Provide the [x, y] coordinate of the cell's center where the given text is located.  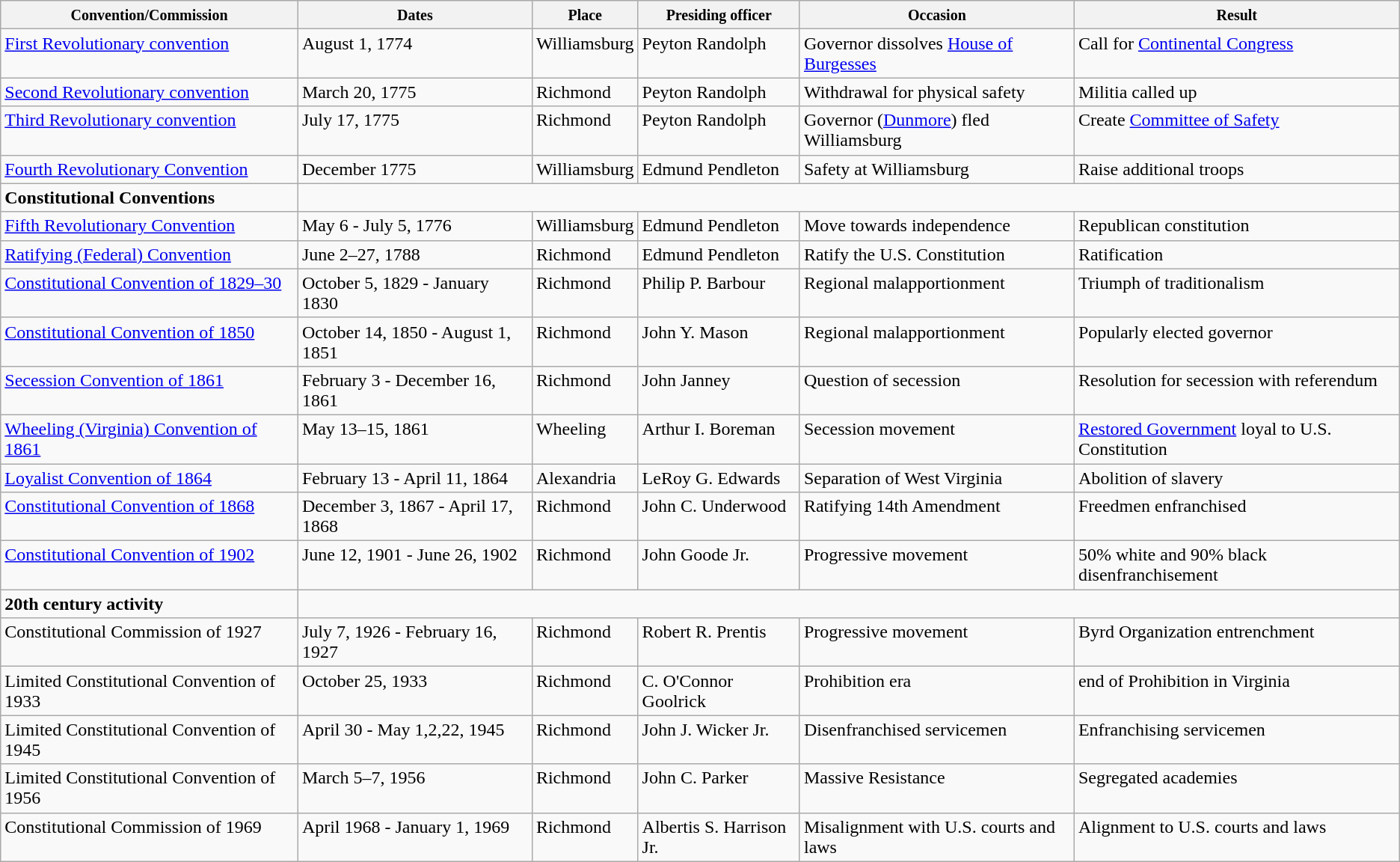
Philip P. Barbour [719, 293]
50% white and 90% black disenfranchisement [1237, 566]
April 30 - May 1,2,22, 1945 [414, 739]
July 7, 1926 - February 16, 1927 [414, 642]
June 2–27, 1788 [414, 254]
Robert R. Prentis [719, 642]
Constitutional Commission of 1927 [150, 642]
Disenfranchised servicemen [936, 739]
Dates [414, 15]
Republican constitution [1237, 226]
Limited Constitutional Convention of 1945 [150, 739]
Prohibition era [936, 691]
John Y. Mason [719, 341]
end of Prohibition in Virginia [1237, 691]
Segregated academies [1237, 789]
Raise additional troops [1237, 169]
Misalignment with U.S. courts and laws [936, 837]
October 14, 1850 - August 1, 1851 [414, 341]
Massive Resistance [936, 789]
Occasion [936, 15]
Call for Continental Congress [1237, 54]
Fifth Revolutionary Convention [150, 226]
Constitutional Convention of 1868 [150, 516]
John Goode Jr. [719, 566]
Ratifying 14th Amendment [936, 516]
Enfranchising servicemen [1237, 739]
Byrd Organization entrenchment [1237, 642]
LeRoy G. Edwards [719, 478]
Militia called up [1237, 92]
Albertis S. Harrison Jr. [719, 837]
Constitutional Conventions [150, 198]
Place [585, 15]
Freedmen enfranchised [1237, 516]
Second Revolutionary convention [150, 92]
Wheeling [585, 438]
Constitutional Commission of 1969 [150, 837]
Convention/Commission [150, 15]
Triumph of traditionalism [1237, 293]
Popularly elected governor [1237, 341]
Loyalist Convention of 1864 [150, 478]
Ratification [1237, 254]
October 5, 1829 - January 1830 [414, 293]
March 5–7, 1956 [414, 789]
Withdrawal for physical safety [936, 92]
Governor (Dunmore) fled Williamsburg [936, 130]
Question of secession [936, 391]
Fourth Revolutionary Convention [150, 169]
Resolution for secession with referendum [1237, 391]
July 17, 1775 [414, 130]
Constitutional Convention of 1829–30 [150, 293]
Secession Convention of 1861 [150, 391]
Arthur I. Boreman [719, 438]
Restored Government loyal to U.S. Constitution [1237, 438]
Wheeling (Virginia) Convention of 1861 [150, 438]
June 12, 1901 - June 26, 1902 [414, 566]
First Revolutionary convention [150, 54]
Separation of West Virginia [936, 478]
Move towards independence [936, 226]
Result [1237, 15]
April 1968 - January 1, 1969 [414, 837]
December 1775 [414, 169]
Create Committee of Safety [1237, 130]
February 13 - April 11, 1864 [414, 478]
Alexandria [585, 478]
Ratify the U.S. Constitution [936, 254]
March 20, 1775 [414, 92]
Third Revolutionary convention [150, 130]
Limited Constitutional Convention of 1956 [150, 789]
John Janney [719, 391]
May 13–15, 1861 [414, 438]
Safety at Williamsburg [936, 169]
Abolition of slavery [1237, 478]
May 6 - July 5, 1776 [414, 226]
John C. Underwood [719, 516]
Governor dissolves House of Burgesses [936, 54]
December 3, 1867 - April 17, 1868 [414, 516]
February 3 - December 16, 1861 [414, 391]
Presiding officer [719, 15]
Constitutional Convention of 1902 [150, 566]
Alignment to U.S. courts and laws [1237, 837]
Ratifying (Federal) Convention [150, 254]
August 1, 1774 [414, 54]
Constitutional Convention of 1850 [150, 341]
20th century activity [150, 604]
C. O'Connor Goolrick [719, 691]
Limited Constitutional Convention of 1933 [150, 691]
John C. Parker [719, 789]
October 25, 1933 [414, 691]
John J. Wicker Jr. [719, 739]
Secession movement [936, 438]
